Return the (X, Y) coordinate for the center point of the cell that contains the specified text.  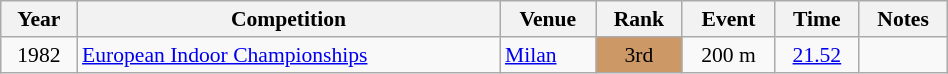
Notes (903, 19)
200 m (728, 55)
3rd (640, 55)
Rank (640, 19)
21.52 (817, 55)
Milan (548, 55)
Event (728, 19)
1982 (39, 55)
European Indoor Championships (288, 55)
Venue (548, 19)
Competition (288, 19)
Time (817, 19)
Year (39, 19)
